Identify which cell holds the provided text, then report its [x, y] central coordinate. 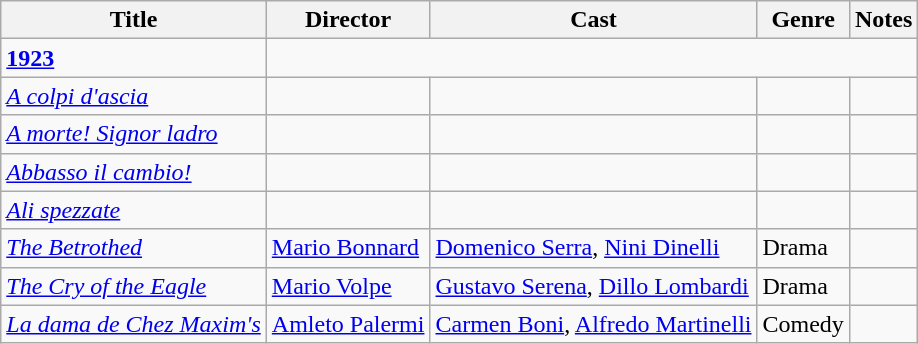
A colpi d'ascia [134, 96]
Gustavo Serena, Dillo Lombardi [594, 286]
Ali spezzate [134, 210]
Notes [883, 20]
A morte! Signor ladro [134, 134]
The Cry of the Eagle [134, 286]
Comedy [803, 324]
Mario Volpe [348, 286]
Mario Bonnard [348, 248]
Title [134, 20]
Amleto Palermi [348, 324]
1923 [134, 58]
Cast [594, 20]
Director [348, 20]
Abbasso il cambio! [134, 172]
Carmen Boni, Alfredo Martinelli [594, 324]
The Betrothed [134, 248]
Domenico Serra, Nini Dinelli [594, 248]
La dama de Chez Maxim's [134, 324]
Genre [803, 20]
